Locate the cell with the specified text and output its [X, Y] center coordinate. 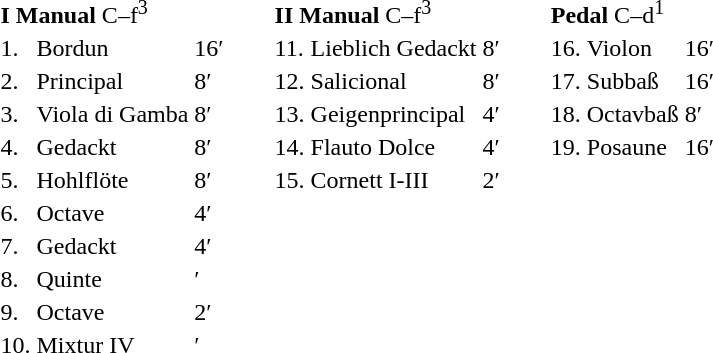
Lieblich Gedackt [394, 48]
Viola di Gamba [112, 114]
Flauto Dolce [394, 147]
18. [566, 114]
Cornett I-III [394, 180]
11. [290, 48]
13. [290, 114]
Principal [112, 81]
14. [290, 147]
16. [566, 48]
15. [290, 180]
Posaune [632, 147]
12. [290, 81]
Subbaß [632, 81]
16′ [209, 48]
Octavbaß [632, 114]
Hohlflöte [112, 180]
Salicional [394, 81]
Bordun [112, 48]
Quinte [112, 279]
17. [566, 81]
Geigenprincipal [394, 114]
Violon [632, 48]
19. [566, 147]
′ [209, 279]
